Output the (x, y) coordinate of the center of the cell containing the given text.  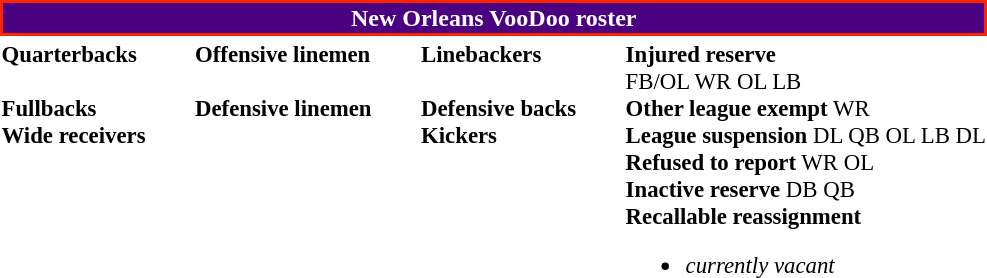
New Orleans VooDoo roster (494, 18)
